Search for the cell housing the specified text and yield its (X, Y) center coordinate. 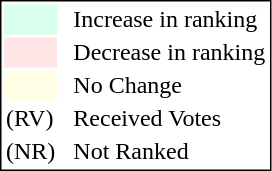
Received Votes (170, 119)
Not Ranked (170, 151)
(NR) (30, 151)
No Change (170, 85)
Increase in ranking (170, 19)
Decrease in ranking (170, 53)
(RV) (30, 119)
